Determine the [x, y] coordinate at the center of the cell enclosing the given text.  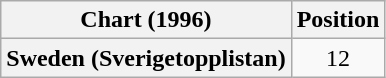
Sweden (Sverigetopplistan) [146, 58]
Position [338, 20]
Chart (1996) [146, 20]
12 [338, 58]
